For the text-containing cell, return its midpoint in (x, y) coordinate format. 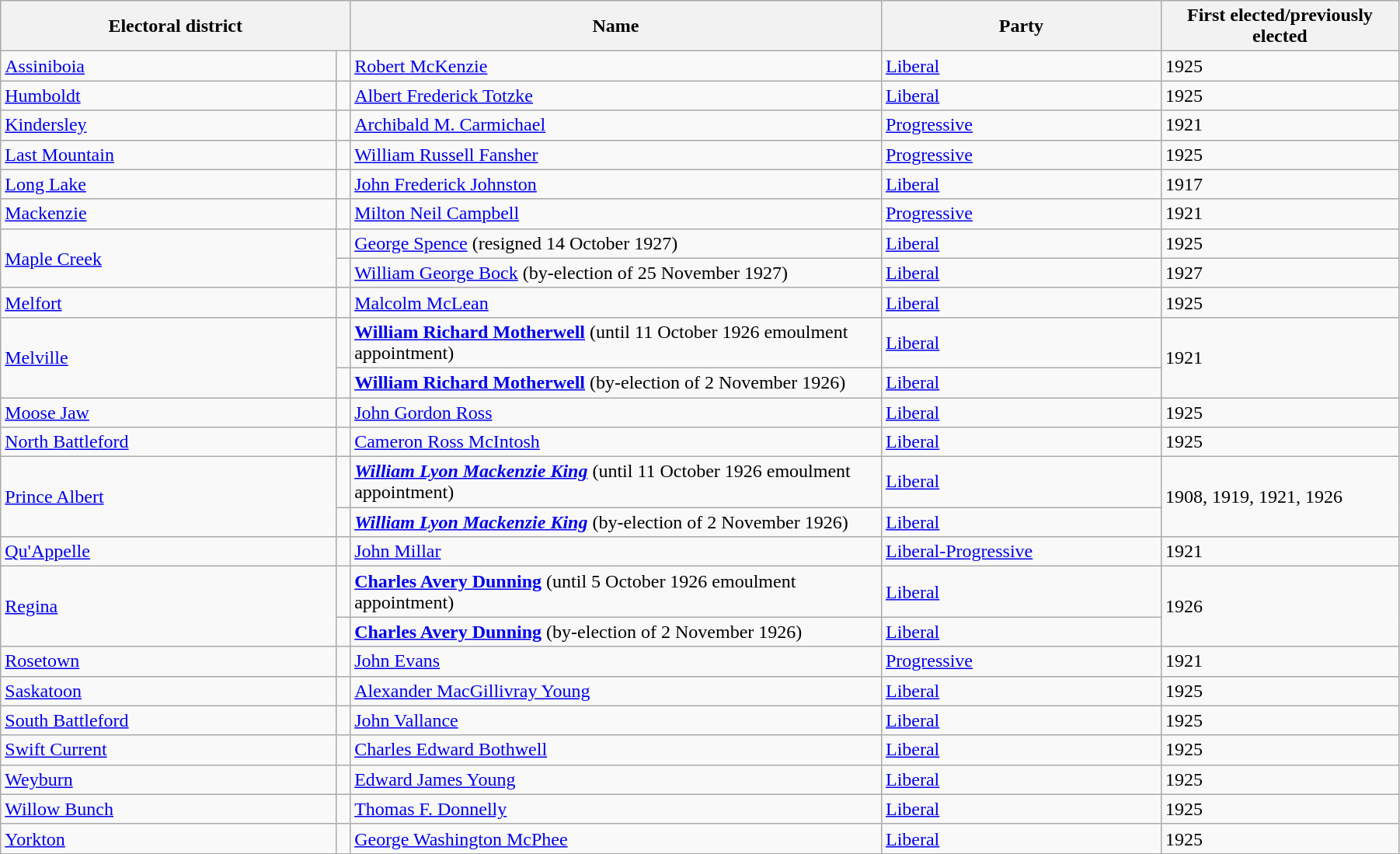
Melville (169, 357)
Robert McKenzie (616, 66)
1927 (1280, 273)
Yorkton (169, 838)
Kindersley (169, 125)
Name (616, 26)
Assiniboia (169, 66)
Maple Creek (169, 258)
Saskatoon (169, 691)
William Lyon Mackenzie King (by-election of 2 November 1926) (616, 522)
Edward James Young (616, 779)
William Richard Motherwell (until 11 October 1926 emoulment appointment) (616, 342)
George Spence (resigned 14 October 1927) (616, 243)
John Gordon Ross (616, 413)
Long Lake (169, 184)
Charles Avery Dunning (until 5 October 1926 emoulment appointment) (616, 592)
1908, 1919, 1921, 1926 (1280, 497)
Albert Frederick Totzke (616, 96)
Willow Bunch (169, 809)
Qu'Appelle (169, 552)
Prince Albert (169, 497)
Milton Neil Campbell (616, 214)
George Washington McPhee (616, 838)
1917 (1280, 184)
1926 (1280, 606)
Party (1021, 26)
Archibald M. Carmichael (616, 125)
William Lyon Mackenzie King (until 11 October 1926 emoulment appointment) (616, 482)
Moose Jaw (169, 413)
Regina (169, 606)
William Russell Fansher (616, 155)
William Richard Motherwell (by-election of 2 November 1926) (616, 382)
Electoral district (176, 26)
John Frederick Johnston (616, 184)
Rosetown (169, 661)
Weyburn (169, 779)
North Battleford (169, 442)
John Millar (616, 552)
Last Mountain (169, 155)
Alexander MacGillivray Young (616, 691)
John Vallance (616, 720)
Swift Current (169, 750)
Liberal-Progressive (1021, 552)
Melfort (169, 302)
Charles Avery Dunning (by-election of 2 November 1926) (616, 632)
Malcolm McLean (616, 302)
Thomas F. Donnelly (616, 809)
William George Bock (by-election of 25 November 1927) (616, 273)
John Evans (616, 661)
South Battleford (169, 720)
Charles Edward Bothwell (616, 750)
Mackenzie (169, 214)
First elected/previously elected (1280, 26)
Cameron Ross McIntosh (616, 442)
Humboldt (169, 96)
